From the cell containing the given text, extract its center point as (X, Y) coordinate. 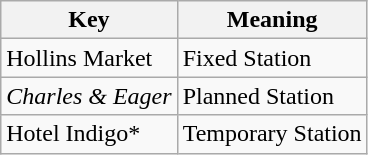
Hotel Indigo* (89, 134)
Charles & Eager (89, 96)
Fixed Station (272, 58)
Planned Station (272, 96)
Key (89, 20)
Temporary Station (272, 134)
Meaning (272, 20)
Hollins Market (89, 58)
